Capture the cell that displays the provided text and extract its [X, Y] central coordinate. 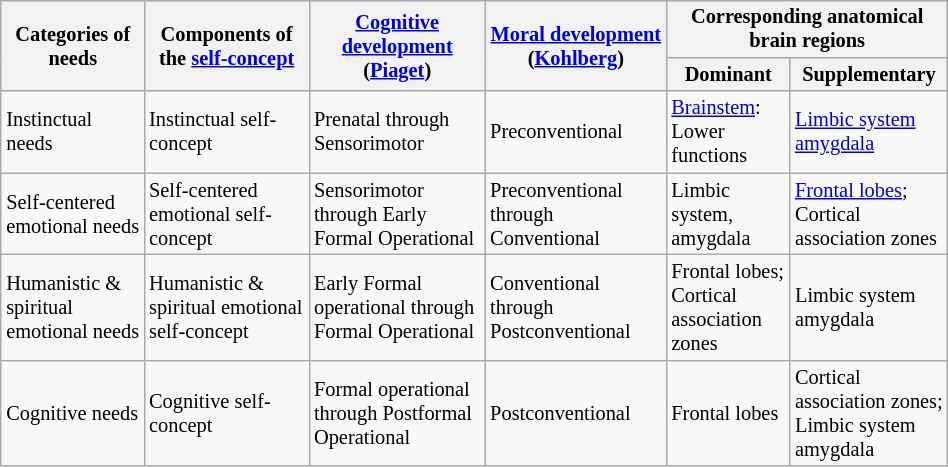
Cortical association zones;Limbic systemamygdala [869, 413]
Sensorimotor through Early Formal Operational [397, 214]
Brainstem: Lower functions [728, 132]
Instinctual needs [72, 132]
Early Formal operational through Formal Operational [397, 308]
Components of the self-concept [226, 46]
Cognitive development(Piaget) [397, 46]
Conventional through Postconventional [576, 308]
Limbic system,amygdala [728, 214]
Preconventional [576, 132]
Formal operational through Postformal Operational [397, 413]
Cognitive needs [72, 413]
Instinctual self-concept [226, 132]
Frontal lobes [728, 413]
Corresponding anatomical brain regions [806, 29]
Categories of needs [72, 46]
Postconventional [576, 413]
Supplementary [869, 75]
Moral development(Kohlberg) [576, 46]
Self-centered emotional needs [72, 214]
Preconventional through Conventional [576, 214]
Prenatal through Sensorimotor [397, 132]
Humanistic & spiritual emotional needs [72, 308]
Humanistic & spiritual emotional self-concept [226, 308]
Self-centered emotional self-concept [226, 214]
Cognitive self-concept [226, 413]
Dominant [728, 75]
